Return the (X, Y) coordinate for the center point of the cell that contains the specified text.  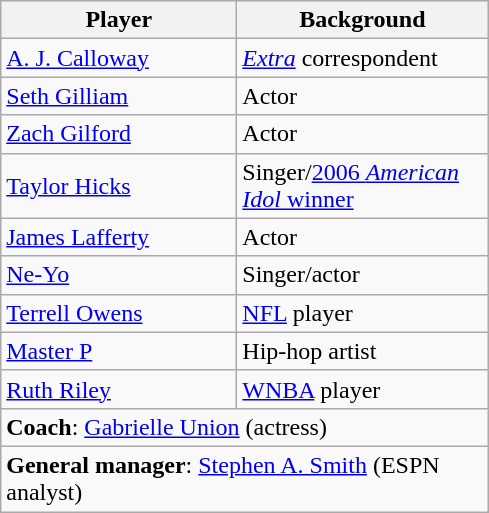
Terrell Owens (119, 313)
James Lafferty (119, 237)
Taylor Hicks (119, 186)
Master P (119, 351)
Ne-Yo (119, 275)
Singer/2006 American Idol winner (362, 186)
Player (119, 20)
WNBA player (362, 389)
Seth Gilliam (119, 96)
Singer/actor (362, 275)
A. J. Calloway (119, 58)
NFL player (362, 313)
Coach: Gabrielle Union (actress) (244, 427)
Hip-hop artist (362, 351)
Extra correspondent (362, 58)
Ruth Riley (119, 389)
Background (362, 20)
Zach Gilford (119, 134)
General manager: Stephen A. Smith (ESPN analyst) (244, 478)
